Return (X, Y) of the center of cell containing provided text 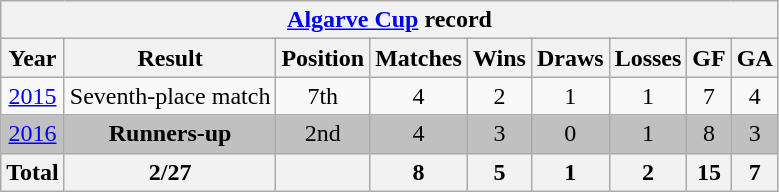
2/27 (170, 172)
Total (33, 172)
GF (709, 58)
Runners-up (170, 134)
Algarve Cup record (390, 20)
2016 (33, 134)
Seventh-place match (170, 96)
Matches (419, 58)
Year (33, 58)
2nd (323, 134)
Result (170, 58)
Draws (570, 58)
15 (709, 172)
Position (323, 58)
5 (499, 172)
Losses (648, 58)
Wins (499, 58)
2015 (33, 96)
0 (570, 134)
GA (754, 58)
7th (323, 96)
